Output the (X, Y) coordinate of the center of the cell containing the given text.  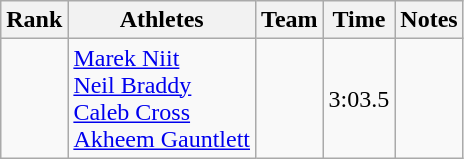
Time (359, 20)
Team (290, 20)
Notes (429, 20)
Rank (34, 20)
Marek NiitNeil BraddyCaleb CrossAkheem Gauntlett (162, 98)
3:03.5 (359, 98)
Athletes (162, 20)
